Pinpoint the cell where the given text exists, returning its [x, y] midpoint coordinate. 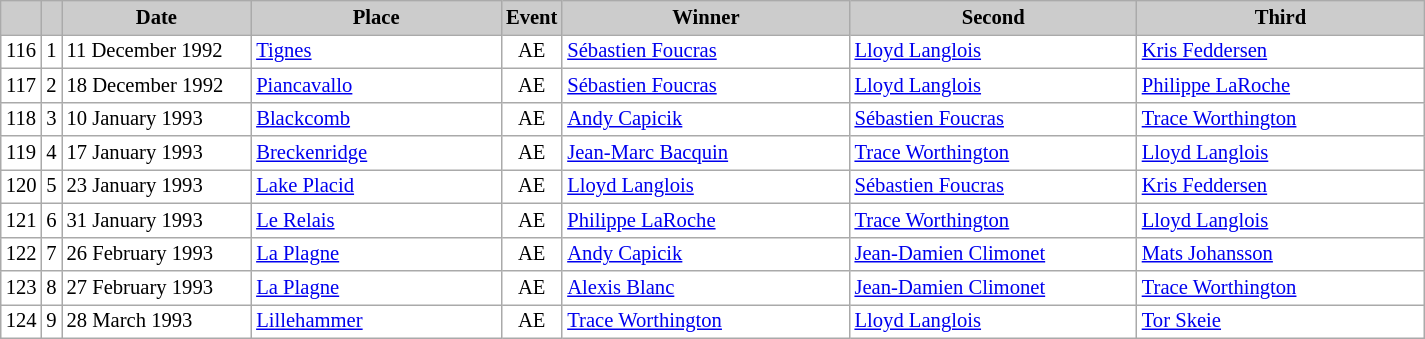
Mats Johansson [1280, 254]
18 December 1992 [157, 85]
Winner [706, 17]
Third [1280, 17]
28 March 1993 [157, 321]
117 [22, 85]
123 [22, 287]
Le Relais [376, 220]
6 [51, 220]
5 [51, 186]
17 January 1993 [157, 153]
Tignes [376, 51]
10 January 1993 [157, 119]
Jean-Marc Bacquin [706, 153]
120 [22, 186]
23 January 1993 [157, 186]
119 [22, 153]
124 [22, 321]
Second [994, 17]
26 February 1993 [157, 254]
31 January 1993 [157, 220]
27 February 1993 [157, 287]
2 [51, 85]
Date [157, 17]
Blackcomb [376, 119]
3 [51, 119]
9 [51, 321]
Lake Placid [376, 186]
Breckenridge [376, 153]
Event [532, 17]
Piancavallo [376, 85]
122 [22, 254]
Tor Skeie [1280, 321]
4 [51, 153]
118 [22, 119]
121 [22, 220]
7 [51, 254]
116 [22, 51]
Lillehammer [376, 321]
8 [51, 287]
Alexis Blanc [706, 287]
Place [376, 17]
11 December 1992 [157, 51]
1 [51, 51]
